Find where the given text appears and provide that cell's center as (X, Y) coordinate. 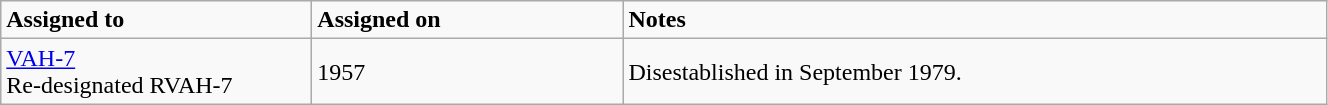
Assigned on (468, 20)
1957 (468, 72)
Disestablished in September 1979. (975, 72)
VAH-7Re-designated RVAH-7 (156, 72)
Assigned to (156, 20)
Notes (975, 20)
